Detect which cell encompasses the target text, then output its [x, y] center coordinate. 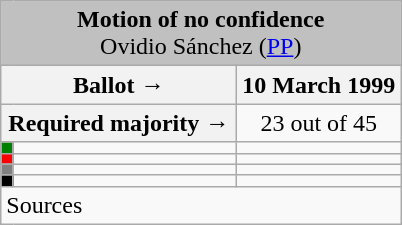
23 out of 45 [319, 123]
Sources [201, 205]
Required majority → [119, 123]
Ballot → [119, 85]
Motion of no confidenceOvidio Sánchez (PP) [201, 34]
10 March 1999 [319, 85]
